Provide the (X, Y) coordinate of the cell's center where the given text is located.  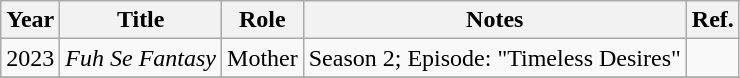
Season 2; Episode: "Timeless Desires" (494, 58)
Mother (263, 58)
Title (141, 20)
Fuh Se Fantasy (141, 58)
Ref. (712, 20)
Role (263, 20)
2023 (30, 58)
Notes (494, 20)
Year (30, 20)
